Capture the cell that displays the provided text and extract its [x, y] central coordinate. 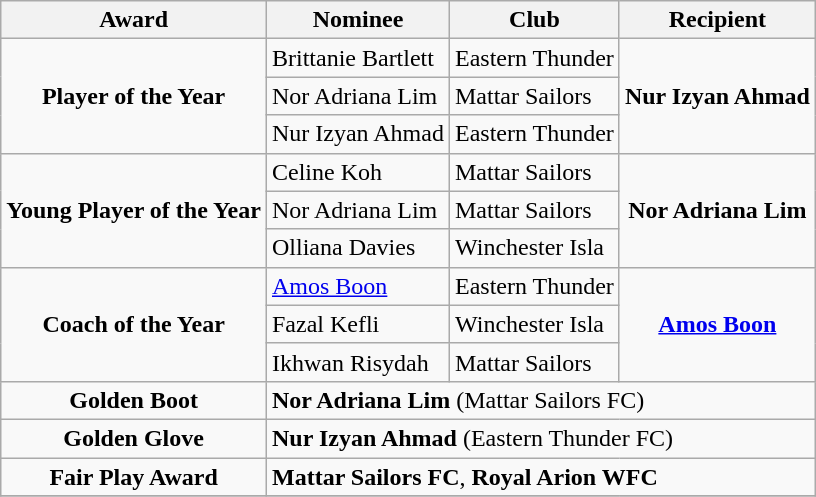
Recipient [717, 20]
Mattar Sailors FC, Royal Arion WFC [540, 477]
Fazal Kefli [358, 324]
Nor Adriana Lim (Mattar Sailors FC) [540, 400]
Golden Boot [134, 400]
Nominee [358, 20]
Nur Izyan Ahmad (Eastern Thunder FC) [540, 438]
Fair Play Award [134, 477]
Brittanie Bartlett [358, 58]
Young Player of the Year [134, 210]
Golden Glove [134, 438]
Coach of the Year [134, 324]
Celine Koh [358, 172]
Award [134, 20]
Ikhwan Risydah [358, 362]
Olliana Davies [358, 248]
Club [534, 20]
Player of the Year [134, 96]
